Extract the (X, Y) coordinate from the center of the cell holding the provided text.  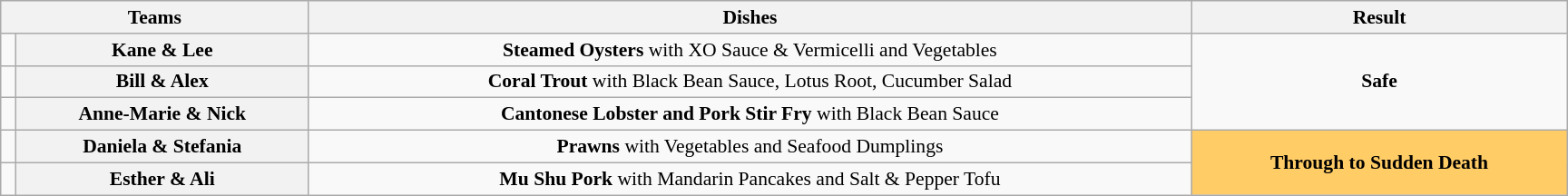
Anne-Marie & Nick (162, 114)
Kane & Lee (162, 50)
Steamed Oysters with XO Sauce & Vermicelli and Vegetables (750, 50)
Result (1379, 17)
Esther & Ali (162, 179)
Teams (154, 17)
Safe (1379, 82)
Dishes (750, 17)
Prawns with Vegetables and Seafood Dumplings (750, 147)
Cantonese Lobster and Pork Stir Fry with Black Bean Sauce (750, 114)
Mu Shu Pork with Mandarin Pancakes and Salt & Pepper Tofu (750, 179)
Coral Trout with Black Bean Sauce, Lotus Root, Cucumber Salad (750, 82)
Bill & Alex (162, 82)
Through to Sudden Death (1379, 163)
Daniela & Stefania (162, 147)
